Locate the cell with the specified text and output its (X, Y) center coordinate. 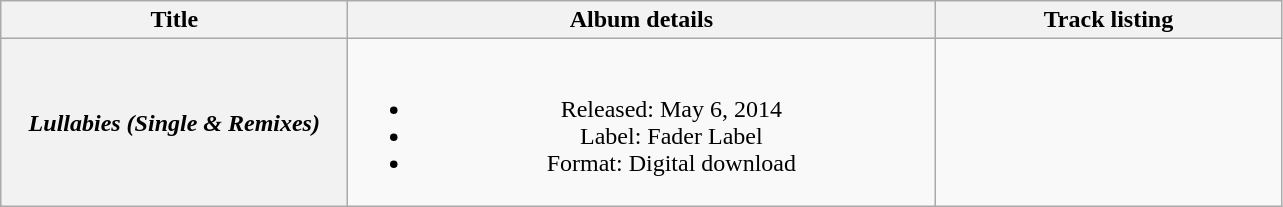
Title (174, 20)
Lullabies (Single & Remixes) (174, 122)
Album details (642, 20)
Released: May 6, 2014Label: Fader LabelFormat: Digital download (642, 122)
Track listing (1108, 20)
